Locate the cell with the specified text and output its (X, Y) center coordinate. 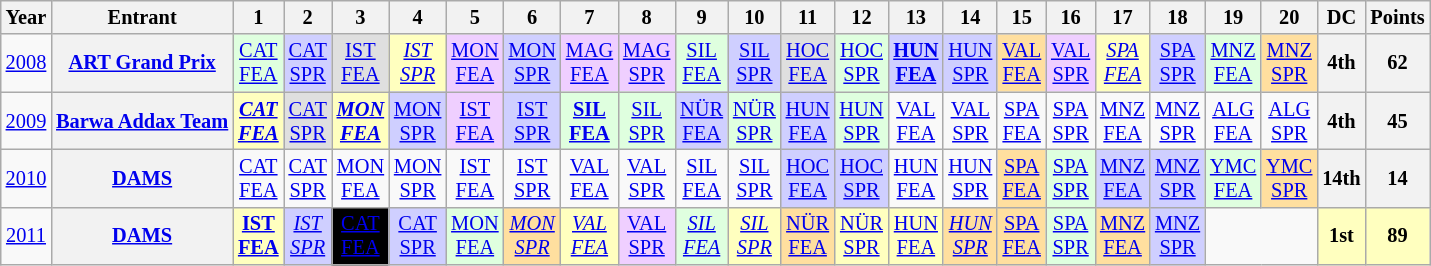
YMCSPR (1289, 178)
1 (258, 17)
2009 (26, 121)
5 (474, 17)
15 (1022, 17)
4 (418, 17)
Points (1397, 17)
12 (862, 17)
2 (308, 17)
16 (1070, 17)
20 (1289, 17)
MAGSPR (646, 63)
45 (1397, 121)
13 (916, 17)
7 (590, 17)
62 (1397, 63)
9 (702, 17)
2011 (26, 236)
ALGSPR (1289, 121)
YMCFEA (1233, 178)
ART Grand Prix (142, 63)
89 (1397, 236)
DC (1341, 17)
11 (808, 17)
Year (26, 17)
1st (1341, 236)
14th (1341, 178)
2010 (26, 178)
18 (1178, 17)
MAGFEA (590, 63)
10 (754, 17)
Entrant (142, 17)
17 (1122, 17)
3 (360, 17)
8 (646, 17)
ALGFEA (1233, 121)
Barwa Addax Team (142, 121)
19 (1233, 17)
6 (532, 17)
2008 (26, 63)
